Pinpoint the cell where the given text exists, returning its [x, y] midpoint coordinate. 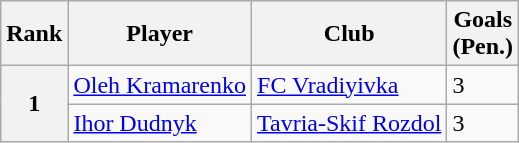
1 [34, 104]
Tavria-Skif Rozdol [350, 123]
FC Vradiyivka [350, 85]
Ihor Dudnyk [160, 123]
Goals(Pen.) [483, 34]
Club [350, 34]
Player [160, 34]
Oleh Kramarenko [160, 85]
Rank [34, 34]
